Determine the [x, y] coordinate at the center of the cell enclosing the given text.  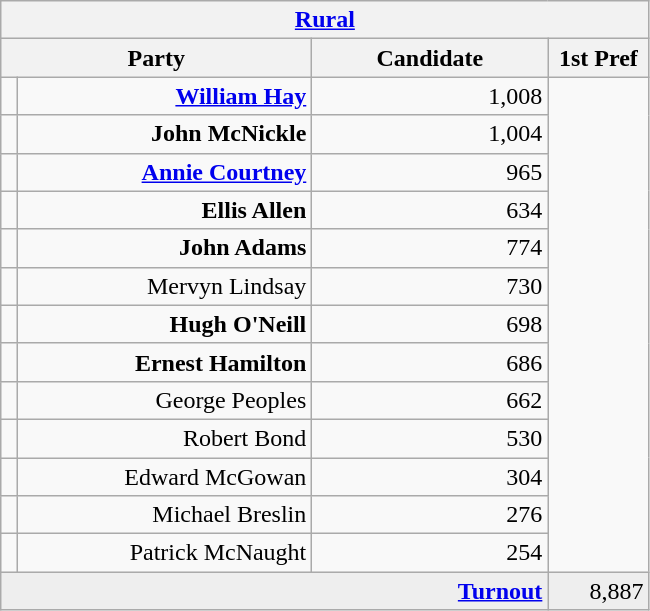
Michael Breslin [165, 515]
George Peoples [165, 400]
774 [430, 248]
Annie Courtney [165, 172]
Ellis Allen [165, 210]
Edward McGowan [165, 477]
John McNickle [165, 134]
8,887 [598, 591]
1st Pref [598, 58]
254 [430, 553]
276 [430, 515]
Party [156, 58]
Candidate [430, 58]
Hugh O'Neill [165, 324]
698 [430, 324]
662 [430, 400]
530 [430, 438]
634 [430, 210]
John Adams [165, 248]
Patrick McNaught [165, 553]
Ernest Hamilton [165, 362]
1,004 [430, 134]
730 [430, 286]
965 [430, 172]
Turnout [274, 591]
Rural [325, 20]
304 [430, 477]
1,008 [430, 96]
Mervyn Lindsay [165, 286]
Robert Bond [165, 438]
686 [430, 362]
William Hay [165, 96]
